Find where the given text appears and provide that cell's center as (X, Y) coordinate. 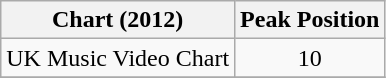
UK Music Video Chart (118, 58)
Chart (2012) (118, 20)
10 (310, 58)
Peak Position (310, 20)
